Pinpoint the cell where the given text exists, returning its [X, Y] midpoint coordinate. 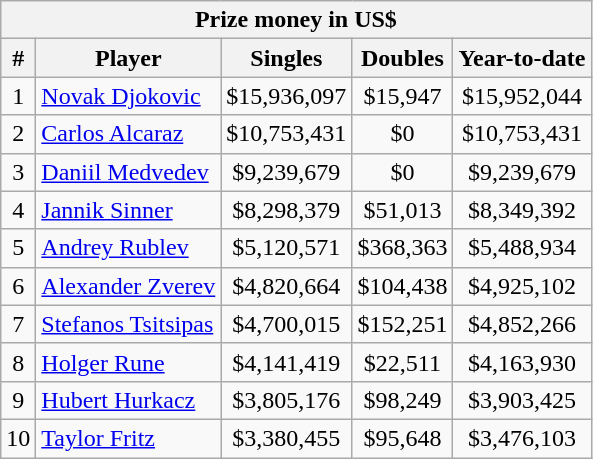
$3,903,425 [522, 400]
Holger Rune [128, 362]
$22,511 [402, 362]
Year-to-date [522, 58]
$152,251 [402, 324]
Carlos Alcaraz [128, 134]
Alexander Zverev [128, 286]
6 [18, 286]
3 [18, 172]
$15,936,097 [286, 96]
$3,380,455 [286, 438]
$4,700,015 [286, 324]
1 [18, 96]
$3,805,176 [286, 400]
$5,488,934 [522, 248]
$4,141,419 [286, 362]
Jannik Sinner [128, 210]
Novak Djokovic [128, 96]
Prize money in US$ [296, 20]
Andrey Rublev [128, 248]
Singles [286, 58]
$8,298,379 [286, 210]
$98,249 [402, 400]
$104,438 [402, 286]
$4,925,102 [522, 286]
$8,349,392 [522, 210]
Taylor Fritz [128, 438]
Hubert Hurkacz [128, 400]
4 [18, 210]
$4,820,664 [286, 286]
$4,163,930 [522, 362]
$51,013 [402, 210]
9 [18, 400]
# [18, 58]
$15,952,044 [522, 96]
2 [18, 134]
Daniil Medvedev [128, 172]
$4,852,266 [522, 324]
$368,363 [402, 248]
5 [18, 248]
8 [18, 362]
Stefanos Tsitsipas [128, 324]
$3,476,103 [522, 438]
$15,947 [402, 96]
$5,120,571 [286, 248]
Doubles [402, 58]
$95,648 [402, 438]
10 [18, 438]
Player [128, 58]
7 [18, 324]
